Return [x, y] of the center of cell containing provided text 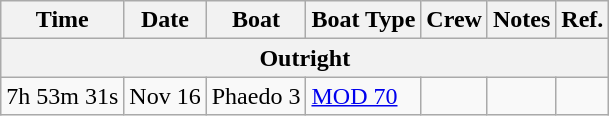
Time [62, 20]
Notes [521, 20]
Ref. [582, 20]
Outright [305, 58]
Boat [256, 20]
Boat Type [364, 20]
Phaedo 3 [256, 96]
Date [165, 20]
Crew [454, 20]
MOD 70 [364, 96]
7h 53m 31s [62, 96]
Nov 16 [165, 96]
